Extract the [X, Y] coordinate from the center of the cell holding the provided text.  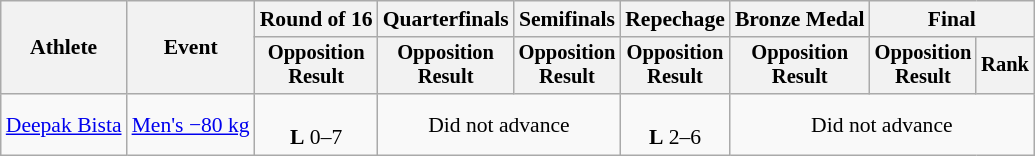
Event [191, 48]
Deepak Bista [64, 124]
Quarterfinals [446, 19]
Athlete [64, 48]
Final [952, 19]
Bronze Medal [800, 19]
Repechage [675, 19]
Semifinals [568, 19]
Rank [1005, 66]
Men's −80 kg [191, 124]
Round of 16 [316, 19]
L 2–6 [675, 124]
L 0–7 [316, 124]
